Determine the [X, Y] coordinate at the center of the cell enclosing the given text.  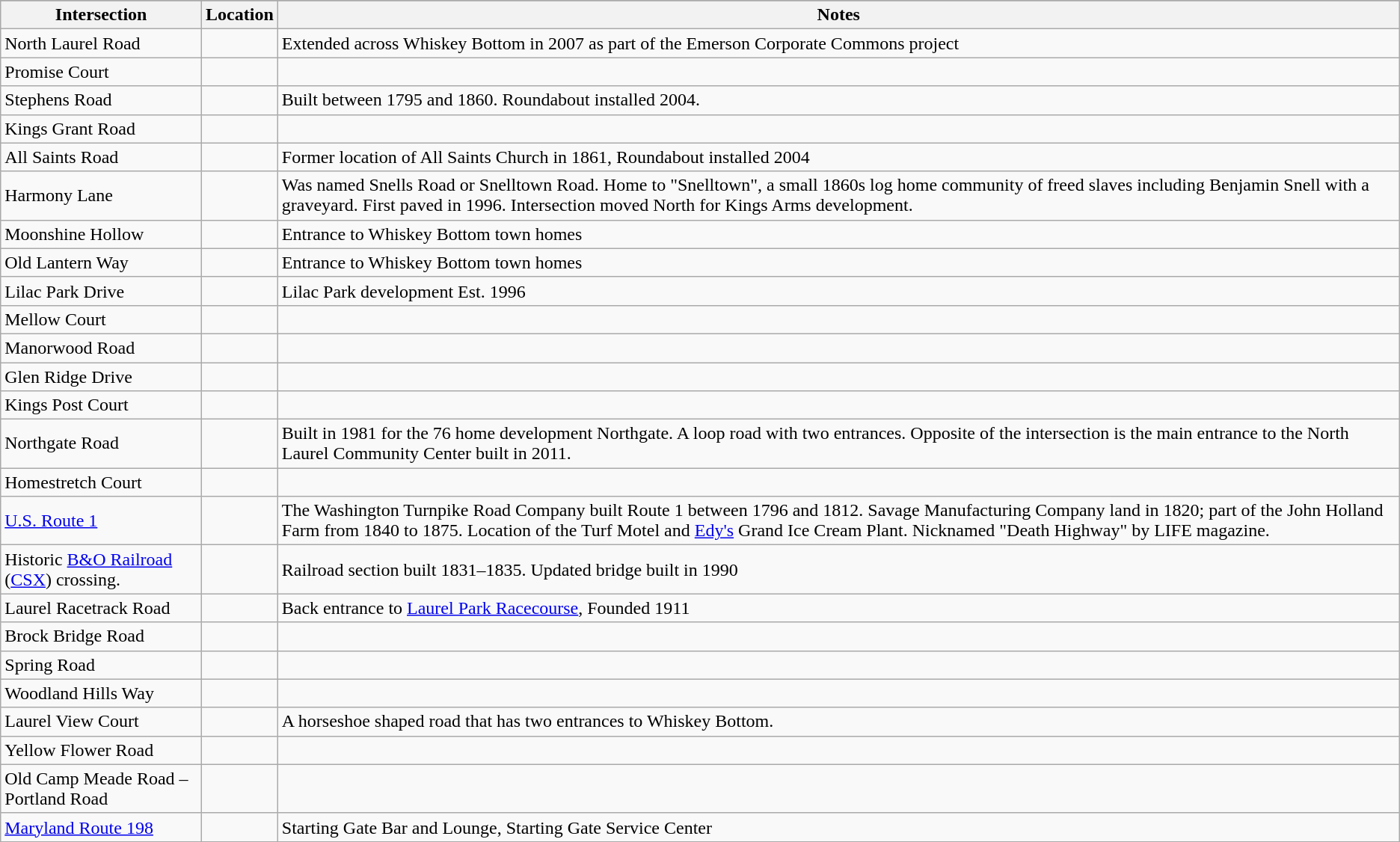
Promise Court [102, 72]
Stephens Road [102, 100]
Kings Post Court [102, 405]
Woodland Hills Way [102, 693]
Location [240, 15]
Railroad section built 1831–1835. Updated bridge built in 1990 [838, 570]
Lilac Park Drive [102, 291]
Harmony Lane [102, 196]
Back entrance to Laurel Park Racecourse, Founded 1911 [838, 608]
All Saints Road [102, 157]
Laurel View Court [102, 722]
Glen Ridge Drive [102, 376]
Northgate Road [102, 444]
North Laurel Road [102, 43]
Moonshine Hollow [102, 234]
Built between 1795 and 1860. Roundabout installed 2004. [838, 100]
A horseshoe shaped road that has two entrances to Whiskey Bottom. [838, 722]
Maryland Route 198 [102, 827]
Lilac Park development Est. 1996 [838, 291]
Manorwood Road [102, 348]
Notes [838, 15]
Former location of All Saints Church in 1861, Roundabout installed 2004 [838, 157]
Starting Gate Bar and Lounge, Starting Gate Service Center [838, 827]
Spring Road [102, 665]
Laurel Racetrack Road [102, 608]
Kings Grant Road [102, 129]
Yellow Flower Road [102, 750]
Historic B&O Railroad (CSX) crossing. [102, 570]
Old Camp Meade Road – Portland Road [102, 788]
U.S. Route 1 [102, 520]
Brock Bridge Road [102, 636]
Intersection [102, 15]
Mellow Court [102, 319]
Old Lantern Way [102, 262]
Homestretch Court [102, 482]
Extended across Whiskey Bottom in 2007 as part of the Emerson Corporate Commons project [838, 43]
